For the text-containing cell, return its midpoint in [X, Y] coordinate format. 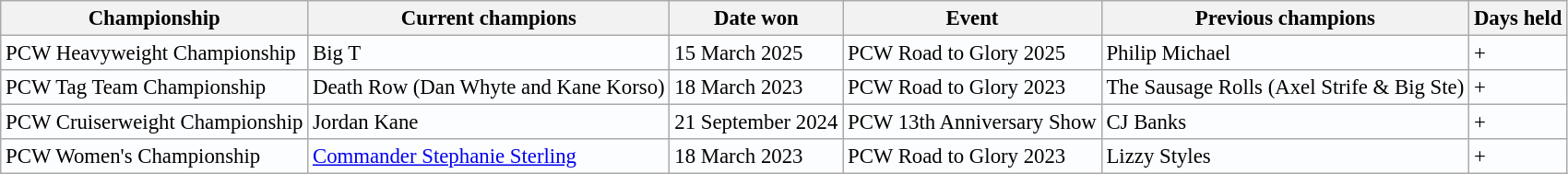
PCW Tag Team Championship [155, 87]
The Sausage Rolls (Axel Strife & Big Ste) [1285, 87]
PCW Women's Championship [155, 157]
Philip Michael [1285, 53]
Previous champions [1285, 18]
Date won [756, 18]
PCW Cruiserweight Championship [155, 122]
Days held [1518, 18]
PCW Road to Glory 2025 [972, 53]
21 September 2024 [756, 122]
15 March 2025 [756, 53]
Commander Stephanie Sterling [489, 157]
Death Row (Dan Whyte and Kane Korso) [489, 87]
Current champions [489, 18]
Championship [155, 18]
Lizzy Styles [1285, 157]
Jordan Kane [489, 122]
Big T [489, 53]
PCW Heavyweight Championship [155, 53]
CJ Banks [1285, 122]
Event [972, 18]
PCW 13th Anniversary Show [972, 122]
